Determine the (X, Y) coordinate at the center of the cell enclosing the given text.  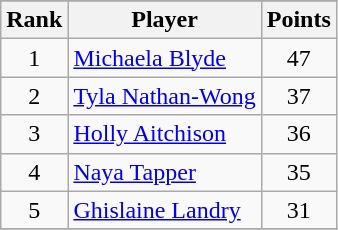
47 (298, 58)
37 (298, 96)
Points (298, 20)
Michaela Blyde (164, 58)
36 (298, 134)
2 (34, 96)
Ghislaine Landry (164, 210)
Player (164, 20)
4 (34, 172)
Tyla Nathan-Wong (164, 96)
Naya Tapper (164, 172)
5 (34, 210)
1 (34, 58)
35 (298, 172)
Rank (34, 20)
3 (34, 134)
31 (298, 210)
Holly Aitchison (164, 134)
